From the cell containing the given text, extract its center point as (x, y) coordinate. 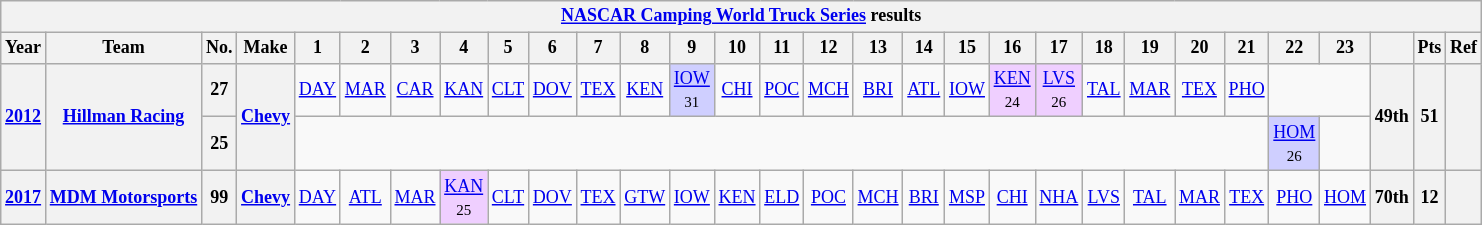
6 (553, 48)
2012 (24, 116)
17 (1059, 48)
2 (365, 48)
GTW (645, 197)
KAN (464, 90)
99 (220, 197)
No. (220, 48)
4 (464, 48)
5 (508, 48)
Hillman Racing (123, 116)
27 (220, 90)
1 (317, 48)
25 (220, 144)
LVS (1104, 197)
16 (1012, 48)
LVS26 (1059, 90)
9 (692, 48)
ELD (782, 197)
CAR (415, 90)
Make (266, 48)
23 (1346, 48)
22 (1294, 48)
70th (1392, 197)
21 (1246, 48)
3 (415, 48)
14 (924, 48)
NHA (1059, 197)
51 (1430, 116)
MSP (968, 197)
Ref (1464, 48)
KAN25 (464, 197)
10 (737, 48)
15 (968, 48)
13 (878, 48)
HOM (1346, 197)
MDM Motorsports (123, 197)
Pts (1430, 48)
20 (1200, 48)
KEN24 (1012, 90)
HOM26 (1294, 144)
Year (24, 48)
49th (1392, 116)
NASCAR Camping World Truck Series results (742, 16)
2017 (24, 197)
18 (1104, 48)
19 (1150, 48)
Team (123, 48)
11 (782, 48)
IOW31 (692, 90)
8 (645, 48)
7 (598, 48)
